Provide the (x, y) coordinate of the cell's center where the given text is located.  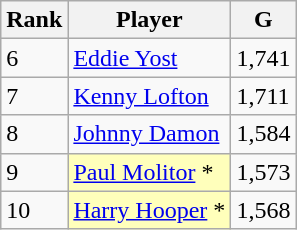
Harry Hooper * (150, 210)
1,711 (264, 96)
9 (34, 172)
7 (34, 96)
6 (34, 58)
8 (34, 134)
1,568 (264, 210)
Paul Molitor * (150, 172)
Johnny Damon (150, 134)
G (264, 20)
Player (150, 20)
1,584 (264, 134)
10 (34, 210)
1,573 (264, 172)
Kenny Lofton (150, 96)
Eddie Yost (150, 58)
Rank (34, 20)
1,741 (264, 58)
